Return [X, Y] of the center of cell containing provided text 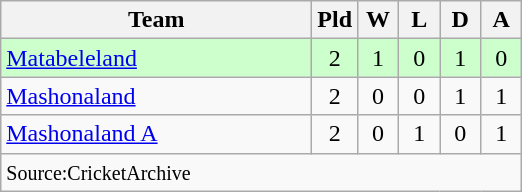
Matabeleland [156, 58]
A [502, 20]
Mashonaland [156, 96]
L [420, 20]
Pld [335, 20]
Mashonaland A [156, 134]
W [378, 20]
Team [156, 20]
D [460, 20]
Source:CricketArchive [262, 172]
